Provide the (X, Y) coordinate of the cell's center where the given text is located.  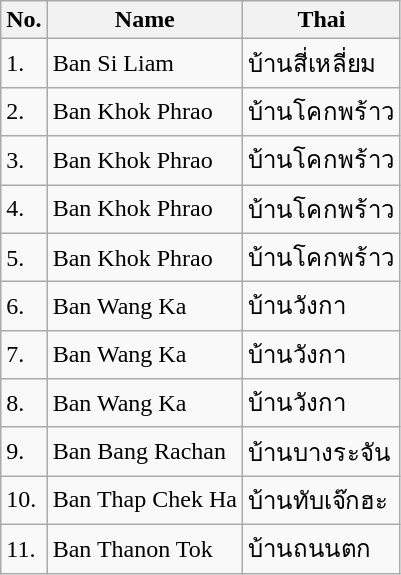
บ้านทับเจ๊กฮะ (321, 500)
7. (24, 354)
Ban Thap Chek Ha (144, 500)
Ban Thanon Tok (144, 548)
4. (24, 208)
3. (24, 160)
10. (24, 500)
6. (24, 306)
Ban Si Liam (144, 64)
บ้านถนนตก (321, 548)
Name (144, 20)
Ban Bang Rachan (144, 452)
บ้านบางระจัน (321, 452)
8. (24, 404)
No. (24, 20)
2. (24, 112)
Thai (321, 20)
9. (24, 452)
5. (24, 258)
1. (24, 64)
11. (24, 548)
บ้านสี่เหลี่ยม (321, 64)
